Find where the given text appears and provide that cell's center as (X, Y) coordinate. 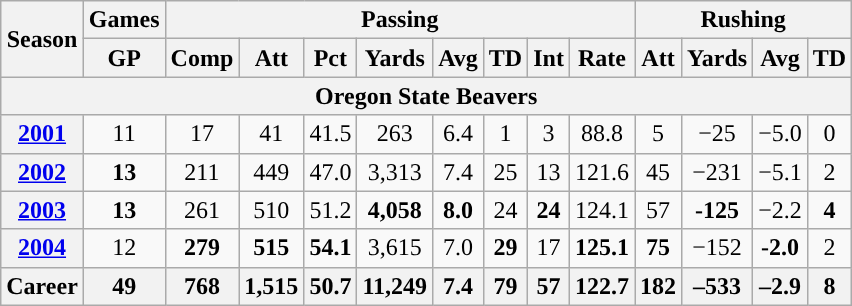
50.7 (330, 286)
11 (124, 134)
41 (272, 134)
279 (202, 248)
510 (272, 210)
8.0 (458, 210)
Pct (330, 58)
−5.1 (780, 172)
0 (829, 134)
Rushing (742, 20)
4,058 (395, 210)
8 (829, 286)
75 (658, 248)
1 (505, 134)
2002 (42, 172)
–2.9 (780, 286)
211 (202, 172)
45 (658, 172)
12 (124, 248)
Comp (202, 58)
79 (505, 286)
5 (658, 134)
25 (505, 172)
−25 (718, 134)
Passing (400, 20)
125.1 (602, 248)
261 (202, 210)
3 (549, 134)
−152 (718, 248)
3,615 (395, 248)
449 (272, 172)
−2.2 (780, 210)
1,515 (272, 286)
263 (395, 134)
GP (124, 58)
515 (272, 248)
88.8 (602, 134)
11,249 (395, 286)
Season (42, 39)
2004 (42, 248)
6.4 (458, 134)
−231 (718, 172)
-125 (718, 210)
182 (658, 286)
Oregon State Beavers (426, 96)
4 (829, 210)
768 (202, 286)
47.0 (330, 172)
51.2 (330, 210)
121.6 (602, 172)
49 (124, 286)
Int (549, 58)
2001 (42, 134)
−5.0 (780, 134)
2003 (42, 210)
124.1 (602, 210)
Rate (602, 58)
7.0 (458, 248)
-2.0 (780, 248)
Career (42, 286)
29 (505, 248)
Games (124, 20)
41.5 (330, 134)
3,313 (395, 172)
122.7 (602, 286)
54.1 (330, 248)
–533 (718, 286)
